Locate the cell with the specified text and output its [x, y] center coordinate. 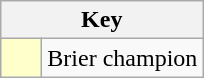
Brier champion [122, 58]
Key [102, 20]
